Output the [x, y] coordinate of the center of the cell containing the given text.  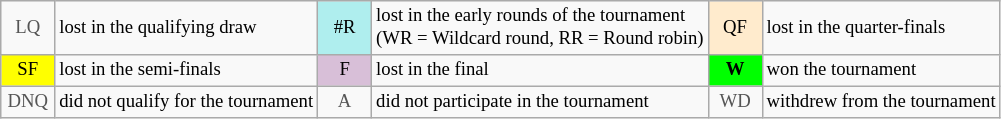
A [345, 102]
LQ [28, 28]
WD [735, 102]
#R [345, 28]
F [345, 70]
did not qualify for the tournament [186, 102]
withdrew from the tournament [881, 102]
lost in the semi-finals [186, 70]
W [735, 70]
QF [735, 28]
lost in the final [540, 70]
did not participate in the tournament [540, 102]
SF [28, 70]
lost in the quarter-finals [881, 28]
DNQ [28, 102]
won the tournament [881, 70]
lost in the early rounds of the tournament(WR = Wildcard round, RR = Round robin) [540, 28]
lost in the qualifying draw [186, 28]
